Identify which cell holds the provided text, then report its [X, Y] central coordinate. 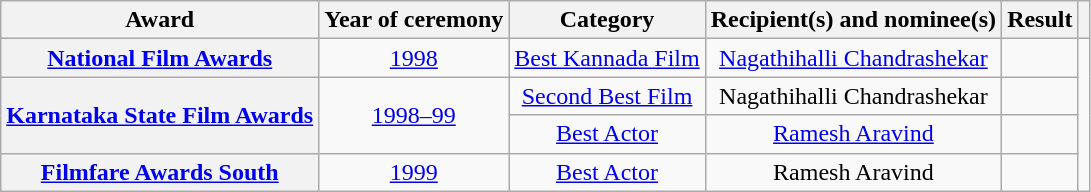
Category [607, 20]
Karnataka State Film Awards [160, 115]
Filmfare Awards South [160, 172]
Award [160, 20]
1999 [414, 172]
Recipient(s) and nominee(s) [853, 20]
Result [1040, 20]
Best Kannada Film [607, 58]
1998 [414, 58]
Second Best Film [607, 96]
National Film Awards [160, 58]
1998–99 [414, 115]
Year of ceremony [414, 20]
